Identify which cell holds the provided text, then report its (x, y) central coordinate. 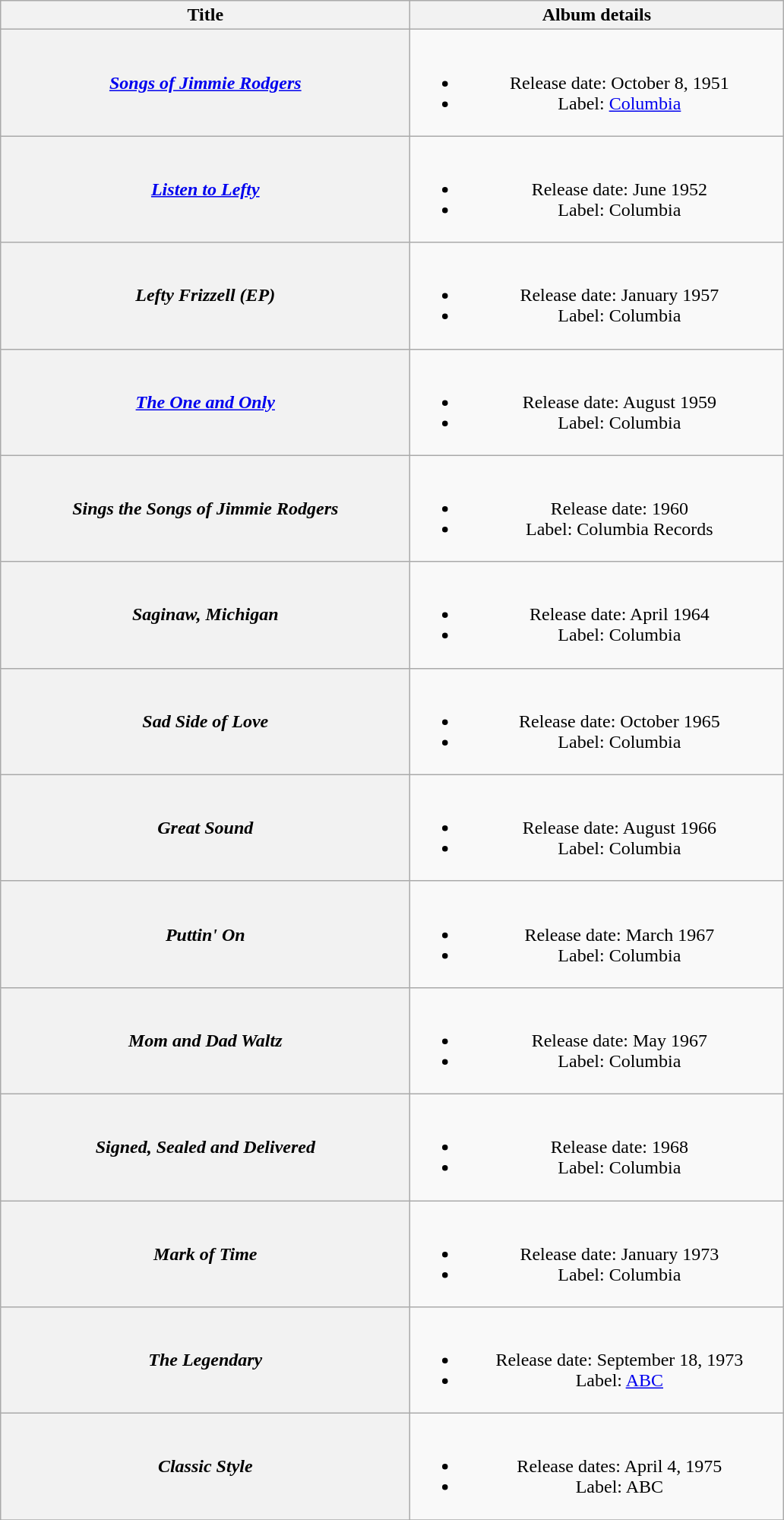
Release date: June 1952Label: Columbia (597, 189)
Release date: October 8, 1951Label: Columbia (597, 83)
Release date: May 1967Label: Columbia (597, 1040)
Release dates: April 4, 1975Label: ABC (597, 1467)
Release date: January 1973Label: Columbia (597, 1254)
The Legendary (205, 1360)
Saginaw, Michigan (205, 615)
Release date: 1960Label: Columbia Records (597, 508)
Album details (597, 15)
Release date: August 1959Label: Columbia (597, 402)
Release date: September 18, 1973Label: ABC (597, 1360)
Title (205, 15)
Lefty Frizzell (EP) (205, 296)
Release date: August 1966Label: Columbia (597, 828)
Puttin' On (205, 934)
Release date: March 1967Label: Columbia (597, 934)
Signed, Sealed and Delivered (205, 1147)
Classic Style (205, 1467)
Sings the Songs of Jimmie Rodgers (205, 508)
Mark of Time (205, 1254)
Release date: October 1965Label: Columbia (597, 721)
Release date: April 1964Label: Columbia (597, 615)
Release date: January 1957Label: Columbia (597, 296)
Sad Side of Love (205, 721)
Release date: 1968Label: Columbia (597, 1147)
The One and Only (205, 402)
Listen to Lefty (205, 189)
Songs of Jimmie Rodgers (205, 83)
Mom and Dad Waltz (205, 1040)
Great Sound (205, 828)
